From the cell containing the given text, extract its center point as (X, Y) coordinate. 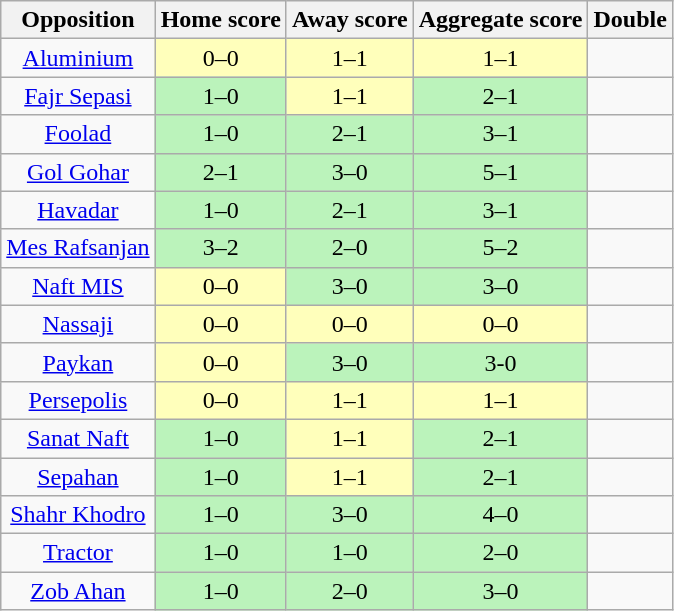
Havadar (78, 210)
Foolad (78, 134)
Shahr Khodro (78, 515)
Away score (350, 20)
5–2 (500, 248)
5–1 (500, 172)
Naft MIS (78, 286)
Double (630, 20)
Paykan (78, 362)
Sanat Naft (78, 438)
Home score (220, 20)
Mes Rafsanjan (78, 248)
Zob Ahan (78, 591)
Gol Gohar (78, 172)
4–0 (500, 515)
Opposition (78, 20)
3–2 (220, 248)
Sepahan (78, 477)
Aggregate score (500, 20)
Fajr Sepasi (78, 96)
Aluminium (78, 58)
Tractor (78, 553)
Persepolis (78, 400)
3-0 (500, 362)
Nassaji (78, 324)
